Provide the (X, Y) coordinate of the cell's center where the given text is located.  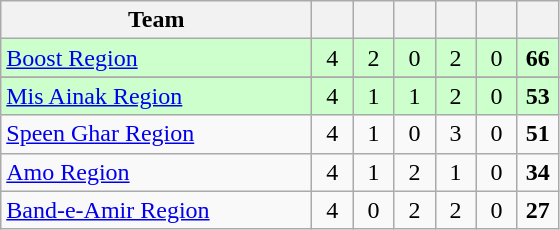
Speen Ghar Region (156, 134)
Band-e-Amir Region (156, 210)
3 (456, 134)
53 (538, 96)
34 (538, 172)
Amo Region (156, 172)
66 (538, 58)
27 (538, 210)
Team (156, 20)
51 (538, 134)
Mis Ainak Region (156, 96)
Boost Region (156, 58)
